Return the (X, Y) coordinate for the center point of the cell that contains the specified text.  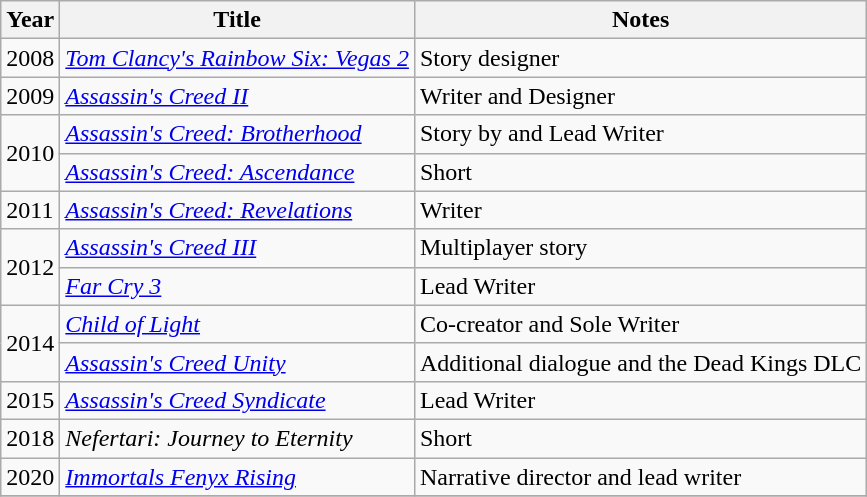
2008 (30, 58)
Additional dialogue and the Dead Kings DLC (640, 362)
2014 (30, 343)
Child of Light (238, 324)
Writer (640, 210)
Far Cry 3 (238, 286)
Narrative director and lead writer (640, 477)
2012 (30, 267)
2018 (30, 438)
2010 (30, 153)
Co-creator and Sole Writer (640, 324)
Assassin's Creed Unity (238, 362)
Title (238, 20)
Assassin's Creed: Revelations (238, 210)
2020 (30, 477)
Story by and Lead Writer (640, 134)
Writer and Designer (640, 96)
Assassin's Creed III (238, 248)
Assassin's Creed: Ascendance (238, 172)
Assassin's Creed Syndicate (238, 400)
Assassin's Creed: Brotherhood (238, 134)
2011 (30, 210)
Immortals Fenyx Rising (238, 477)
Notes (640, 20)
Assassin's Creed II (238, 96)
Year (30, 20)
Story designer (640, 58)
Tom Clancy's Rainbow Six: Vegas 2 (238, 58)
2015 (30, 400)
2009 (30, 96)
Multiplayer story (640, 248)
Nefertari: Journey to Eternity (238, 438)
